Search for the cell housing the specified text and yield its [X, Y] center coordinate. 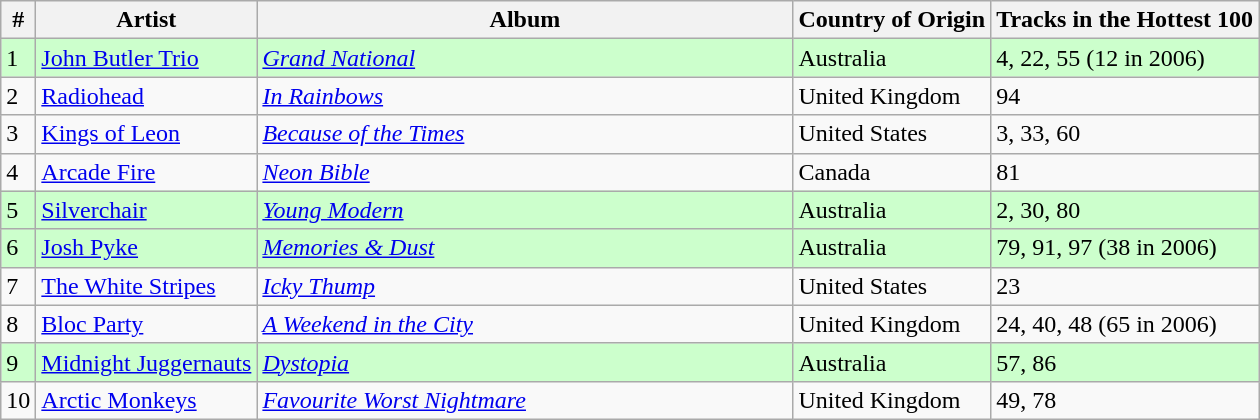
94 [1125, 96]
6 [18, 248]
8 [18, 324]
Young Modern [525, 210]
Memories & Dust [525, 248]
Kings of Leon [146, 134]
Arcade Fire [146, 172]
Neon Bible [525, 172]
John Butler Trio [146, 58]
A Weekend in the City [525, 324]
57, 86 [1125, 362]
Tracks in the Hottest 100 [1125, 20]
Album [525, 20]
Silverchair [146, 210]
1 [18, 58]
9 [18, 362]
Favourite Worst Nightmare [525, 400]
2, 30, 80 [1125, 210]
The White Stripes [146, 286]
24, 40, 48 (65 in 2006) [1125, 324]
Artist [146, 20]
Dystopia [525, 362]
Radiohead [146, 96]
81 [1125, 172]
# [18, 20]
3, 33, 60 [1125, 134]
Midnight Juggernauts [146, 362]
Bloc Party [146, 324]
Canada [892, 172]
49, 78 [1125, 400]
Because of the Times [525, 134]
Country of Origin [892, 20]
79, 91, 97 (38 in 2006) [1125, 248]
10 [18, 400]
23 [1125, 286]
Arctic Monkeys [146, 400]
2 [18, 96]
In Rainbows [525, 96]
3 [18, 134]
4, 22, 55 (12 in 2006) [1125, 58]
Grand National [525, 58]
4 [18, 172]
5 [18, 210]
Icky Thump [525, 286]
7 [18, 286]
Josh Pyke [146, 248]
